Extract the [X, Y] coordinate from the center of the cell holding the provided text.  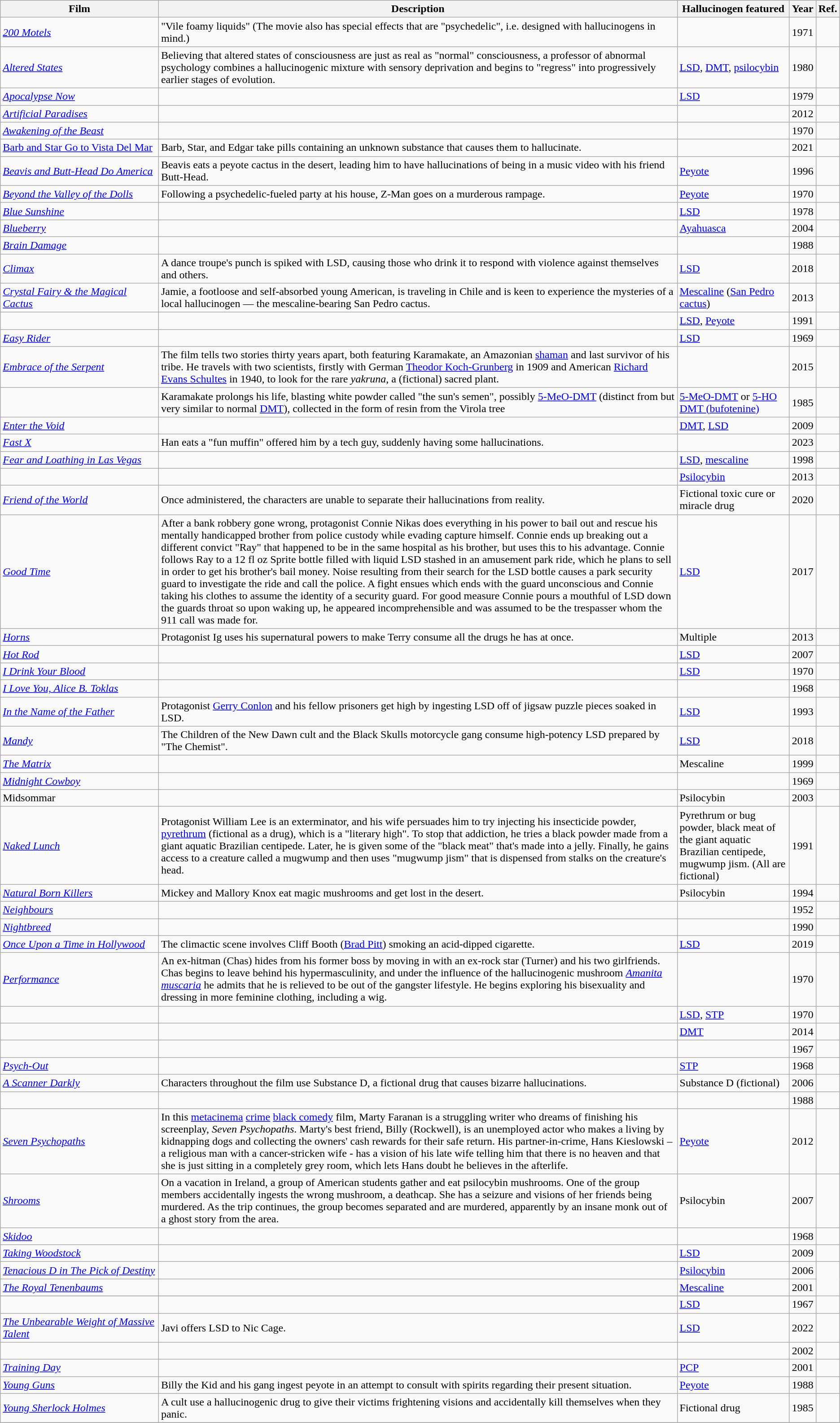
1971 [802, 32]
Natural Born Killers [80, 893]
Beavis and Butt-Head Do America [80, 171]
Fast X [80, 443]
The Matrix [80, 764]
LSD, STP [733, 1015]
Fictional toxic cure or miracle drug [733, 500]
Characters throughout the film use Substance D, a fictional drug that causes bizarre hallucinations. [418, 1083]
Once administered, the characters are unable to separate their hallucinations from reality. [418, 500]
1993 [802, 711]
Mandy [80, 741]
Multiple [733, 637]
Naked Lunch [80, 846]
Fear and Loathing in Las Vegas [80, 460]
Awakening of the Beast [80, 131]
Midsommar [80, 798]
2014 [802, 1032]
1998 [802, 460]
1990 [802, 927]
Brain Damage [80, 245]
Billy the Kid and his gang ingest peyote in an attempt to consult with spirits regarding their present situation. [418, 1385]
Substance D (fictional) [733, 1083]
The Unbearable Weight of Massive Talent [80, 1328]
200 Motels [80, 32]
Blueberry [80, 228]
LSD, Peyote [733, 321]
Young Sherlock Holmes [80, 1408]
Description [418, 9]
1978 [802, 211]
1994 [802, 893]
LSD, mescaline [733, 460]
Protagonist Gerry Conlon and his fellow prisoners get high by ingesting LSD off of jigsaw puzzle pieces soaked in LSD. [418, 711]
2015 [802, 367]
Blue Sunshine [80, 211]
I Drink Your Blood [80, 671]
Psych-Out [80, 1066]
Young Guns [80, 1385]
Mickey and Mallory Knox eat magic mushrooms and get lost in the desert. [418, 893]
Hot Rod [80, 654]
I Love You, Alice B. Toklas [80, 688]
Artificial Paradises [80, 114]
Barb, Star, and Edgar take pills containing an unknown substance that causes them to hallucinate. [418, 148]
Skidoo [80, 1236]
2021 [802, 148]
Protagonist Ig uses his supernatural powers to make Terry consume all the drugs he has at once. [418, 637]
2020 [802, 500]
In the Name of the Father [80, 711]
A Scanner Darkly [80, 1083]
Friend of the World [80, 500]
Ayahuasca [733, 228]
Altered States [80, 67]
Following a psychedelic-fueled party at his house, Z-Man goes on a murderous rampage. [418, 194]
Crystal Fairy & the Magical Cactus [80, 298]
Once Upon a Time in Hollywood [80, 944]
Climax [80, 268]
DMT [733, 1032]
Fictional drug [733, 1408]
STP [733, 1066]
LSD, DMT, psilocybin [733, 67]
2002 [802, 1351]
Beyond the Valley of the Dolls [80, 194]
The climactic scene involves Cliff Booth (Brad Pitt) smoking an acid-dipped cigarette. [418, 944]
1979 [802, 97]
Han eats a "fun muffin" offered him by a tech guy, suddenly having some hallucinations. [418, 443]
Beavis eats a peyote cactus in the desert, leading him to have hallucinations of being in a music video with his friend Butt-Head. [418, 171]
Pyrethrum or bug powder, black meat of the giant aquatic Brazilian centipede, mugwump jism. (All are fictional) [733, 846]
Film [80, 9]
Horns [80, 637]
The Children of the New Dawn cult and the Black Skulls motorcycle gang consume high-potency LSD prepared by "The Chemist". [418, 741]
2022 [802, 1328]
Midnight Cowboy [80, 781]
2003 [802, 798]
1999 [802, 764]
DMT, LSD [733, 426]
1980 [802, 67]
A dance troupe's punch is spiked with LSD, causing those who drink it to respond with violence against themselves and others. [418, 268]
Apocalypse Now [80, 97]
Javi offers LSD to Nic Cage. [418, 1328]
Shrooms [80, 1201]
Good Time [80, 571]
"Vile foamy liquids" (The movie also has special effects that are "psychedelic", i.e. designed with hallucinogens in mind.) [418, 32]
Mescaline (San Pedro cactus) [733, 298]
A cult use a hallucinogenic drug to give their victims frightening visions and accidentally kill themselves when they panic. [418, 1408]
Training Day [80, 1368]
2023 [802, 443]
2004 [802, 228]
Tenacious D in The Pick of Destiny [80, 1270]
Enter the Void [80, 426]
Nightbreed [80, 927]
Ref. [827, 9]
1952 [802, 910]
Neighbours [80, 910]
Hallucinogen featured [733, 9]
Easy Rider [80, 338]
Performance [80, 979]
The Royal Tenenbaums [80, 1287]
Taking Woodstock [80, 1253]
2019 [802, 944]
5-MeO-DMT or 5-HO DMT (bufotenine) [733, 402]
1996 [802, 171]
Barb and Star Go to Vista Del Mar [80, 148]
Embrace of the Serpent [80, 367]
Seven Psychopaths [80, 1142]
PCP [733, 1368]
2017 [802, 571]
Year [802, 9]
